Pinpoint the cell where the given text exists, returning its [X, Y] midpoint coordinate. 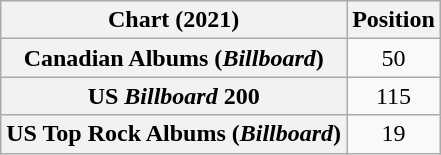
US Billboard 200 [174, 96]
Position [394, 20]
Canadian Albums (Billboard) [174, 58]
Chart (2021) [174, 20]
50 [394, 58]
US Top Rock Albums (Billboard) [174, 134]
19 [394, 134]
115 [394, 96]
